Return the (X, Y) coordinate for the center point of the cell that contains the specified text.  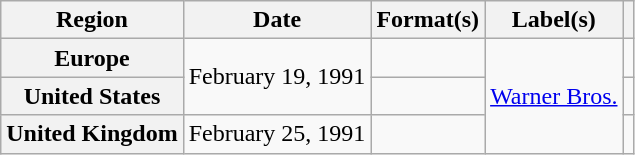
United Kingdom (92, 134)
Warner Bros. (554, 96)
United States (92, 96)
Format(s) (428, 20)
February 25, 1991 (277, 134)
Region (92, 20)
Europe (92, 58)
Date (277, 20)
February 19, 1991 (277, 77)
Label(s) (554, 20)
